Extract the (x, y) coordinate from the center of the cell holding the provided text.  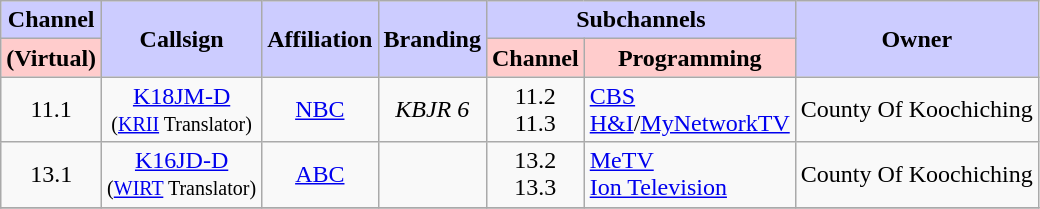
ABC (320, 174)
NBC (320, 110)
MeTVIon Television (690, 174)
KBJR 6 (432, 110)
Callsign (182, 39)
Owner (916, 39)
K18JM-D (KRII Translator) (182, 110)
13.213.3 (535, 174)
CBSH&I/MyNetworkTV (690, 110)
Programming (690, 58)
Branding (432, 39)
Subchannels (640, 20)
13.1 (52, 174)
K16JD-D (WIRT Translator) (182, 174)
(Virtual) (52, 58)
11.211.3 (535, 110)
11.1 (52, 110)
Affiliation (320, 39)
